Detect which cell encompasses the target text, then output its [X, Y] center coordinate. 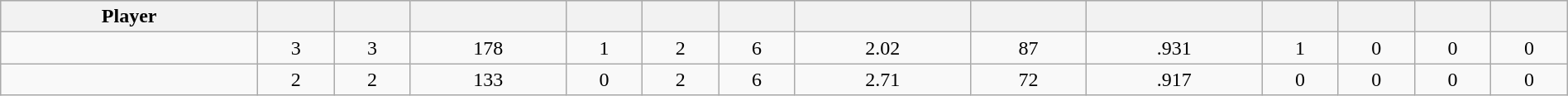
2.02 [882, 48]
.917 [1174, 79]
178 [488, 48]
.931 [1174, 48]
72 [1028, 79]
133 [488, 79]
2.71 [882, 79]
Player [129, 17]
87 [1028, 48]
